Return the [x, y] coordinate for the center point of the cell that contains the specified text.  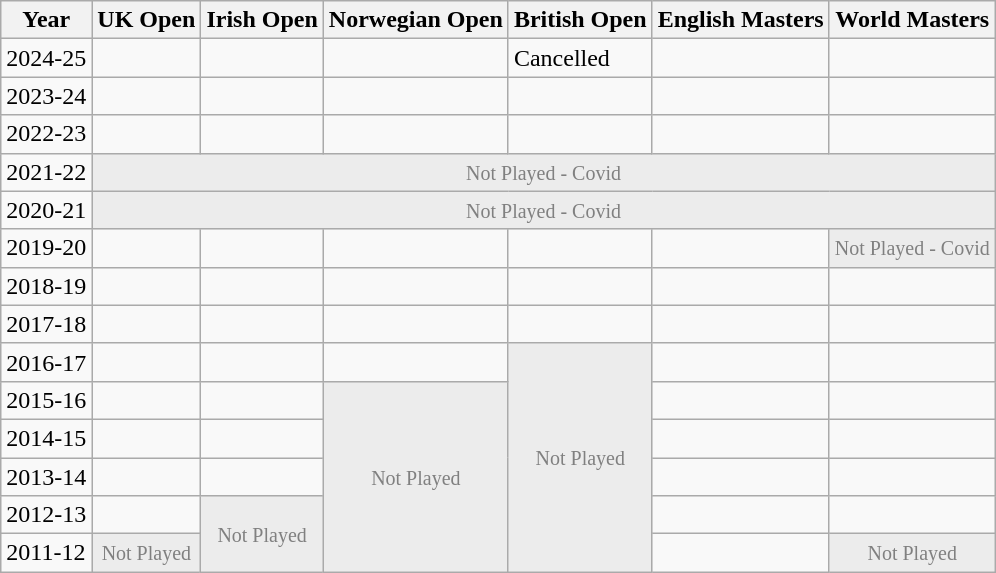
2012-13 [46, 515]
British Open [580, 20]
2022-23 [46, 134]
Cancelled [580, 58]
2014-15 [46, 438]
2015-16 [46, 400]
UK Open [146, 20]
2024-25 [46, 58]
Norwegian Open [416, 20]
2017-18 [46, 324]
2020-21 [46, 210]
2013-14 [46, 477]
Year [46, 20]
English Masters [740, 20]
2016-17 [46, 362]
2018-19 [46, 286]
World Masters [912, 20]
2011-12 [46, 553]
2021-22 [46, 172]
Irish Open [262, 20]
2019-20 [46, 248]
2023-24 [46, 96]
